Return [X, Y] of the center of cell containing provided text 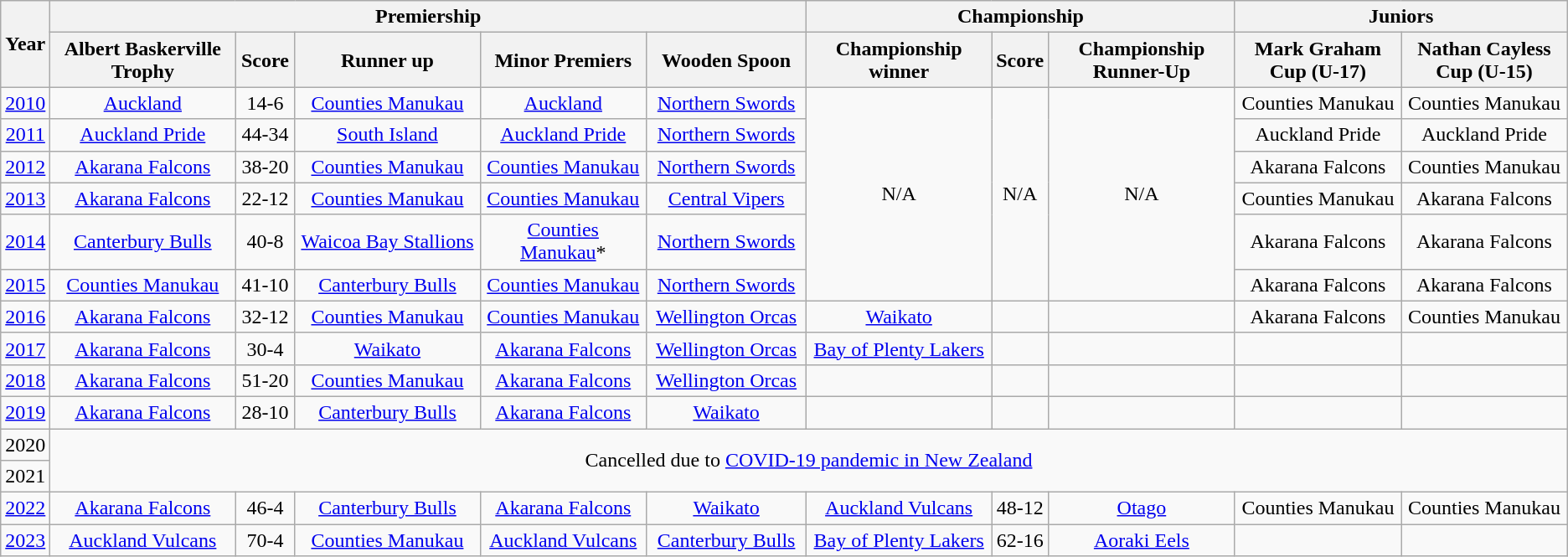
2012 [25, 167]
2021 [25, 477]
62-16 [1020, 540]
32-12 [265, 317]
2016 [25, 317]
28-10 [265, 412]
Counties Manukau* [563, 241]
South Island [387, 135]
Wooden Spoon [727, 60]
Mark Graham Cup (U-17) [1318, 60]
2015 [25, 285]
Otago [1142, 508]
2014 [25, 241]
Championship Runner-Up [1142, 60]
38-20 [265, 167]
Albert Baskerville Trophy [142, 60]
2022 [25, 508]
Central Vipers [727, 199]
41-10 [265, 285]
Championship [1021, 17]
51-20 [265, 380]
48-12 [1020, 508]
Premiership [429, 17]
2020 [25, 445]
Year [25, 44]
2017 [25, 348]
2018 [25, 380]
Runner up [387, 60]
2011 [25, 135]
Cancelled due to COVID-19 pandemic in New Zealand [809, 461]
2013 [25, 199]
2010 [25, 103]
14-6 [265, 103]
Waicoa Bay Stallions [387, 241]
46-4 [265, 508]
Juniors [1400, 17]
44-34 [265, 135]
22-12 [265, 199]
Championship winner [900, 60]
30-4 [265, 348]
Minor Premiers [563, 60]
2023 [25, 540]
40-8 [265, 241]
Aoraki Eels [1142, 540]
70-4 [265, 540]
2019 [25, 412]
Nathan Cayless Cup (U-15) [1484, 60]
